Determine the [x, y] coordinate at the center of the cell enclosing the given text.  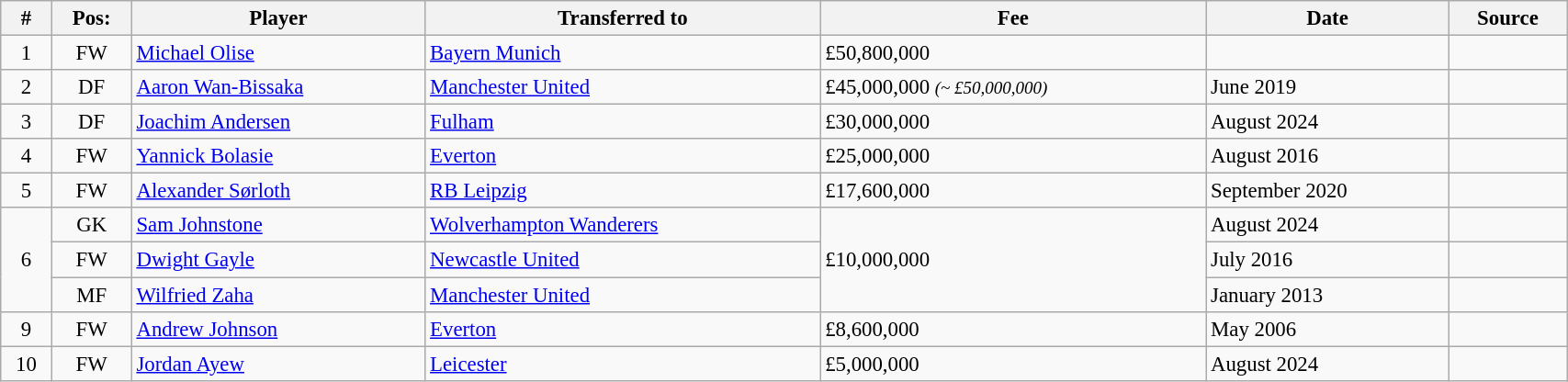
Fulham [623, 122]
4 [26, 156]
Jordan Ayew [278, 364]
Sam Johnstone [278, 225]
Newcastle United [623, 260]
£45,000,000 (~ £50,000,000) [1013, 87]
£17,600,000 [1013, 191]
July 2016 [1328, 260]
2 [26, 87]
Source [1507, 18]
Joachim Andersen [278, 122]
£10,000,000 [1013, 259]
Transferred to [623, 18]
Pos: [92, 18]
9 [26, 329]
Date [1328, 18]
Alexander Sørloth [278, 191]
3 [26, 122]
Yannick Bolasie [278, 156]
Michael Olise [278, 53]
Fee [1013, 18]
RB Leipzig [623, 191]
September 2020 [1328, 191]
£25,000,000 [1013, 156]
MF [92, 295]
August 2016 [1328, 156]
Player [278, 18]
Bayern Munich [623, 53]
Dwight Gayle [278, 260]
May 2006 [1328, 329]
£8,600,000 [1013, 329]
June 2019 [1328, 87]
10 [26, 364]
Leicester [623, 364]
Wolverhampton Wanderers [623, 225]
£50,800,000 [1013, 53]
Aaron Wan-Bissaka [278, 87]
GK [92, 225]
£5,000,000 [1013, 364]
January 2013 [1328, 295]
£30,000,000 [1013, 122]
Andrew Johnson [278, 329]
# [26, 18]
Wilfried Zaha [278, 295]
6 [26, 259]
5 [26, 191]
1 [26, 53]
